Provide the (X, Y) coordinate of the cell's center where the given text is located.  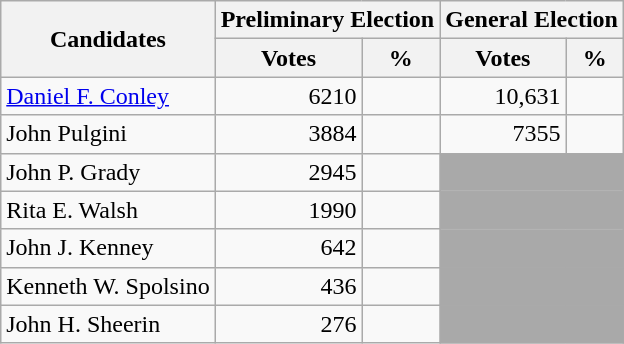
7355 (503, 134)
276 (288, 324)
Daniel F. Conley (108, 96)
2945 (288, 172)
Rita E. Walsh (108, 210)
Candidates (108, 39)
John J. Kenney (108, 248)
John P. Grady (108, 172)
3884 (288, 134)
General Election (532, 20)
10,631 (503, 96)
John H. Sheerin (108, 324)
6210 (288, 96)
642 (288, 248)
Kenneth W. Spolsino (108, 286)
Preliminary Election (328, 20)
John Pulgini (108, 134)
436 (288, 286)
1990 (288, 210)
